Identify which cell holds the provided text, then report its (X, Y) central coordinate. 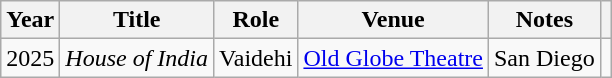
2025 (30, 58)
Old Globe Theatre (394, 58)
Venue (394, 20)
House of India (137, 58)
Notes (544, 20)
Role (256, 20)
Year (30, 20)
Title (137, 20)
San Diego (544, 58)
Vaidehi (256, 58)
